From the cell containing the given text, extract its center point as (x, y) coordinate. 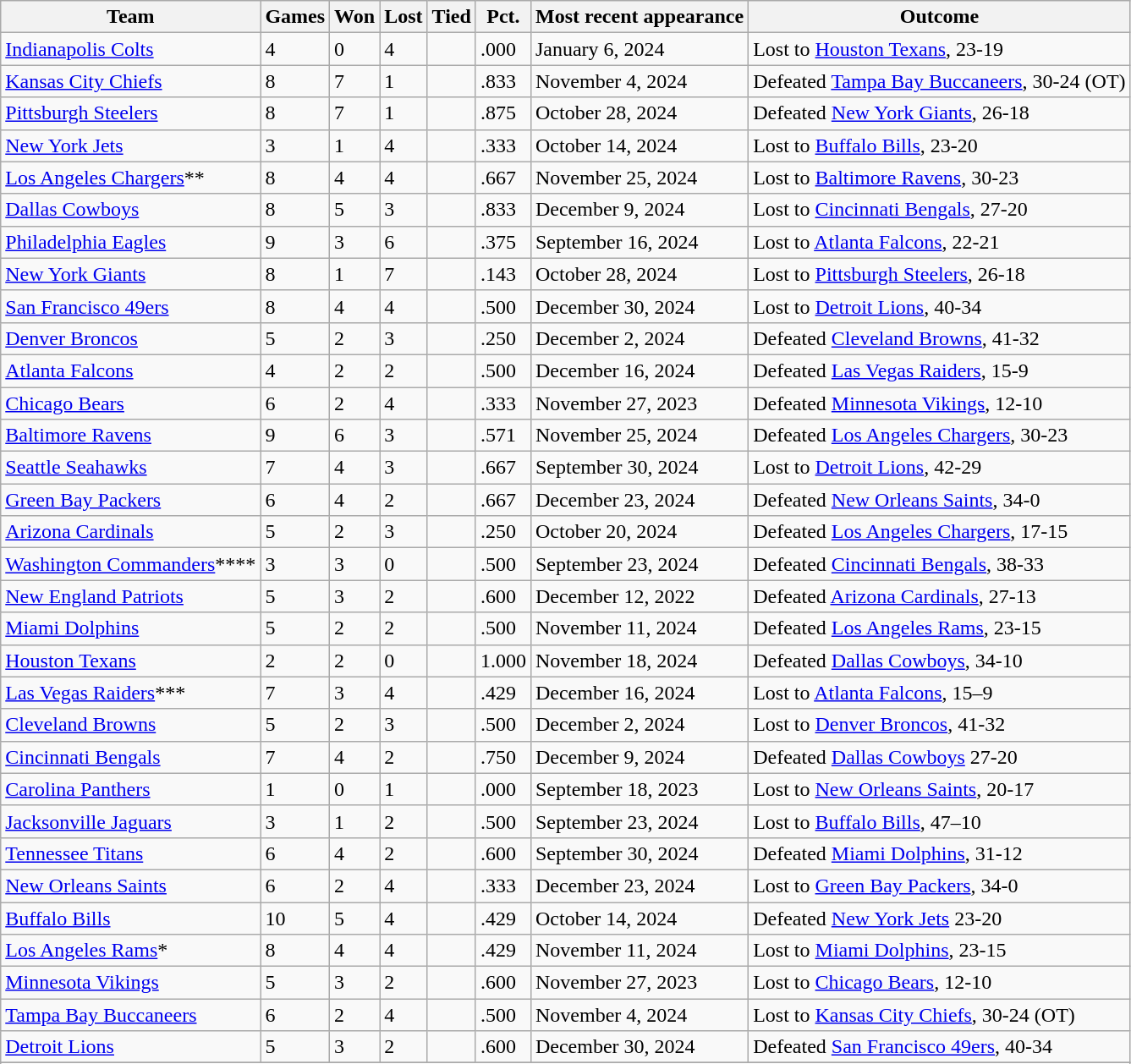
Lost to Pittsburgh Steelers, 26-18 (939, 274)
1.000 (502, 661)
New England Patriots (130, 596)
Defeated Arizona Cardinals, 27-13 (939, 596)
Most recent appearance (640, 17)
Chicago Bears (130, 403)
Lost to Detroit Lions, 42-29 (939, 468)
Defeated Miami Dolphins, 31-12 (939, 853)
Cincinnati Bengals (130, 757)
Defeated New York Jets 23-20 (939, 918)
Lost to Denver Broncos, 41-32 (939, 725)
Defeated New Orleans Saints, 34-0 (939, 500)
Kansas City Chiefs (130, 81)
Tennessee Titans (130, 853)
.143 (502, 274)
January 6, 2024 (640, 49)
.750 (502, 757)
Defeated Dallas Cowboys 27-20 (939, 757)
Seattle Seahawks (130, 468)
Lost to Miami Dolphins, 23-15 (939, 951)
Lost to Buffalo Bills, 23-20 (939, 145)
Carolina Panthers (130, 789)
Green Bay Packers (130, 500)
Dallas Cowboys (130, 210)
Lost to Chicago Bears, 12-10 (939, 983)
Arizona Cardinals (130, 532)
Miami Dolphins (130, 628)
Defeated Cleveland Browns, 41-32 (939, 338)
Lost to Atlanta Falcons, 22-21 (939, 242)
Lost to Detroit Lions, 40-34 (939, 306)
New York Giants (130, 274)
Detroit Lions (130, 1047)
.375 (502, 242)
Los Angeles Rams* (130, 951)
Lost to Green Bay Packers, 34-0 (939, 886)
December 12, 2022 (640, 596)
Indianapolis Colts (130, 49)
Pittsburgh Steelers (130, 113)
Defeated Los Angeles Chargers, 17-15 (939, 532)
Houston Texans (130, 661)
Lost to Baltimore Ravens, 30-23 (939, 178)
Washington Commanders**** (130, 564)
.875 (502, 113)
Defeated San Francisco 49ers, 40-34 (939, 1047)
September 16, 2024 (640, 242)
Jacksonville Jaguars (130, 821)
November 18, 2024 (640, 661)
Lost to Buffalo Bills, 47–10 (939, 821)
Defeated Los Angeles Chargers, 30-23 (939, 436)
Team (130, 17)
New York Jets (130, 145)
Lost to Atlanta Falcons, 15–9 (939, 693)
Defeated Los Angeles Rams, 23-15 (939, 628)
Baltimore Ravens (130, 436)
Tampa Bay Buccaneers (130, 1015)
Los Angeles Chargers** (130, 178)
Lost (404, 17)
10 (295, 918)
Denver Broncos (130, 338)
New Orleans Saints (130, 886)
Outcome (939, 17)
Lost to Kansas City Chiefs, 30-24 (OT) (939, 1015)
.571 (502, 436)
Tied (452, 17)
October 20, 2024 (640, 532)
Defeated New York Giants, 26-18 (939, 113)
Won (355, 17)
Games (295, 17)
Defeated Dallas Cowboys, 34-10 (939, 661)
Cleveland Browns (130, 725)
San Francisco 49ers (130, 306)
Minnesota Vikings (130, 983)
Lost to New Orleans Saints, 20-17 (939, 789)
Defeated Cincinnati Bengals, 38-33 (939, 564)
Pct. (502, 17)
Defeated Las Vegas Raiders, 15-9 (939, 370)
Defeated Tampa Bay Buccaneers, 30-24 (OT) (939, 81)
September 18, 2023 (640, 789)
Buffalo Bills (130, 918)
Defeated Minnesota Vikings, 12-10 (939, 403)
Philadelphia Eagles (130, 242)
Lost to Houston Texans, 23-19 (939, 49)
Atlanta Falcons (130, 370)
Las Vegas Raiders*** (130, 693)
Lost to Cincinnati Bengals, 27-20 (939, 210)
